Return the [X, Y] coordinate for the center point of the cell that contains the specified text.  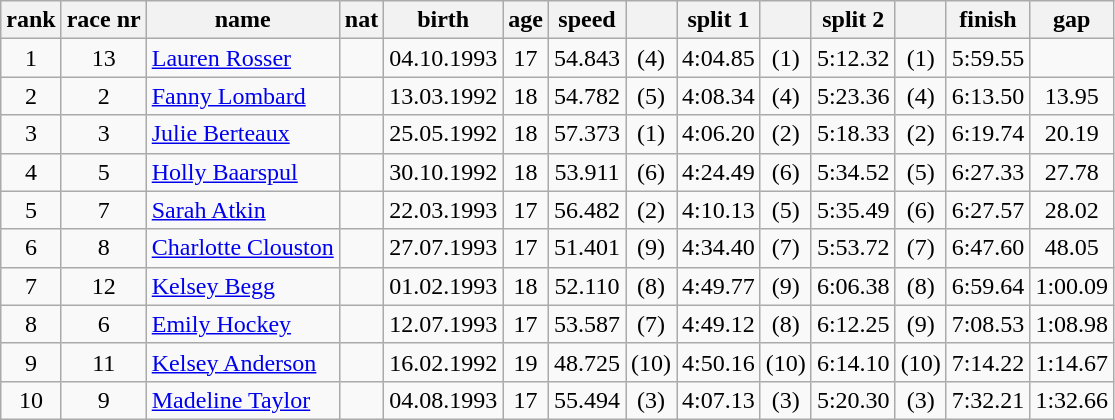
4:08.34 [719, 96]
53.911 [586, 172]
5:23.36 [853, 96]
Holly Baarspul [242, 172]
split 1 [719, 20]
gap [1072, 20]
6:59.64 [988, 286]
4:50.16 [719, 362]
4:49.77 [719, 286]
7:14.22 [988, 362]
4:24.49 [719, 172]
Madeline Taylor [242, 400]
56.482 [586, 210]
6:12.25 [853, 324]
30.10.1992 [444, 172]
5:18.33 [853, 134]
4:06.20 [719, 134]
6:14.10 [853, 362]
Charlotte Clouston [242, 248]
birth [444, 20]
5:12.32 [853, 58]
5:20.30 [853, 400]
4:10.13 [719, 210]
7:32.21 [988, 400]
25.05.1992 [444, 134]
48.725 [586, 362]
6:13.50 [988, 96]
nat [361, 20]
12.07.1993 [444, 324]
4:49.12 [719, 324]
age [526, 20]
1:08.98 [1072, 324]
16.02.1992 [444, 362]
13 [104, 58]
04.08.1993 [444, 400]
Julie Berteaux [242, 134]
Lauren Rosser [242, 58]
5:53.72 [853, 248]
name [242, 20]
1 [31, 58]
20.19 [1072, 134]
54.843 [586, 58]
28.02 [1072, 210]
Fanny Lombard [242, 96]
6:06.38 [853, 286]
48.05 [1072, 248]
55.494 [586, 400]
6:27.57 [988, 210]
53.587 [586, 324]
27.07.1993 [444, 248]
speed [586, 20]
5:59.55 [988, 58]
Kelsey Anderson [242, 362]
6:47.60 [988, 248]
rank [31, 20]
13.95 [1072, 96]
Kelsey Begg [242, 286]
1:32.66 [1072, 400]
51.401 [586, 248]
52.110 [586, 286]
1:14.67 [1072, 362]
22.03.1993 [444, 210]
7:08.53 [988, 324]
4:07.13 [719, 400]
4 [31, 172]
54.782 [586, 96]
6:27.33 [988, 172]
13.03.1992 [444, 96]
19 [526, 362]
6:19.74 [988, 134]
11 [104, 362]
04.10.1993 [444, 58]
finish [988, 20]
race nr [104, 20]
12 [104, 286]
split 2 [853, 20]
1:00.09 [1072, 286]
4:34.40 [719, 248]
10 [31, 400]
27.78 [1072, 172]
Sarah Atkin [242, 210]
Emily Hockey [242, 324]
5:34.52 [853, 172]
01.02.1993 [444, 286]
4:04.85 [719, 58]
57.373 [586, 134]
5:35.49 [853, 210]
